Provide the (X, Y) coordinate of the cell's center where the given text is located.  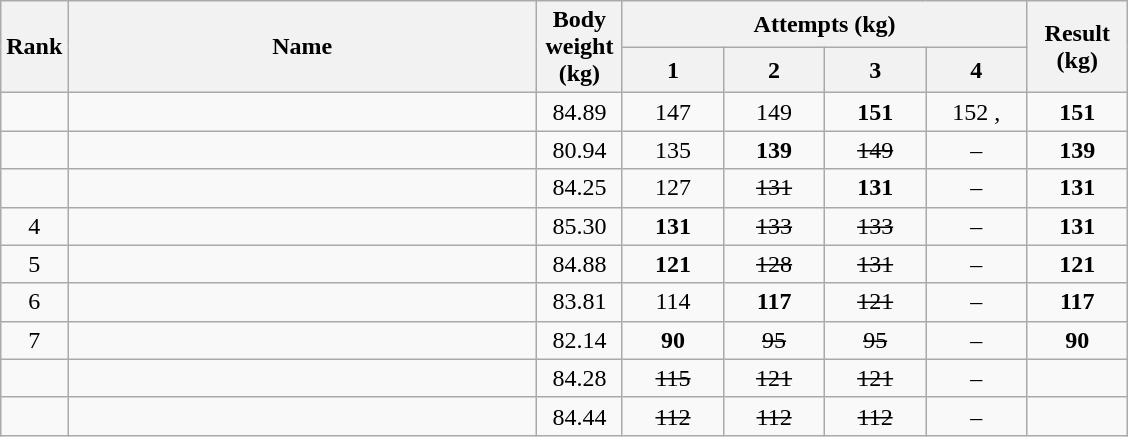
Result (kg) (1078, 47)
115 (672, 378)
1 (672, 70)
Body weight (kg) (579, 47)
Attempts (kg) (824, 24)
5 (34, 264)
127 (672, 188)
82.14 (579, 340)
85.30 (579, 226)
84.44 (579, 416)
3 (876, 70)
Name (302, 47)
6 (34, 302)
Rank (34, 47)
128 (774, 264)
114 (672, 302)
84.28 (579, 378)
7 (34, 340)
80.94 (579, 150)
83.81 (579, 302)
84.25 (579, 188)
152 , (976, 112)
147 (672, 112)
2 (774, 70)
84.89 (579, 112)
84.88 (579, 264)
135 (672, 150)
